Provide the [X, Y] coordinate of the cell's center where the given text is located.  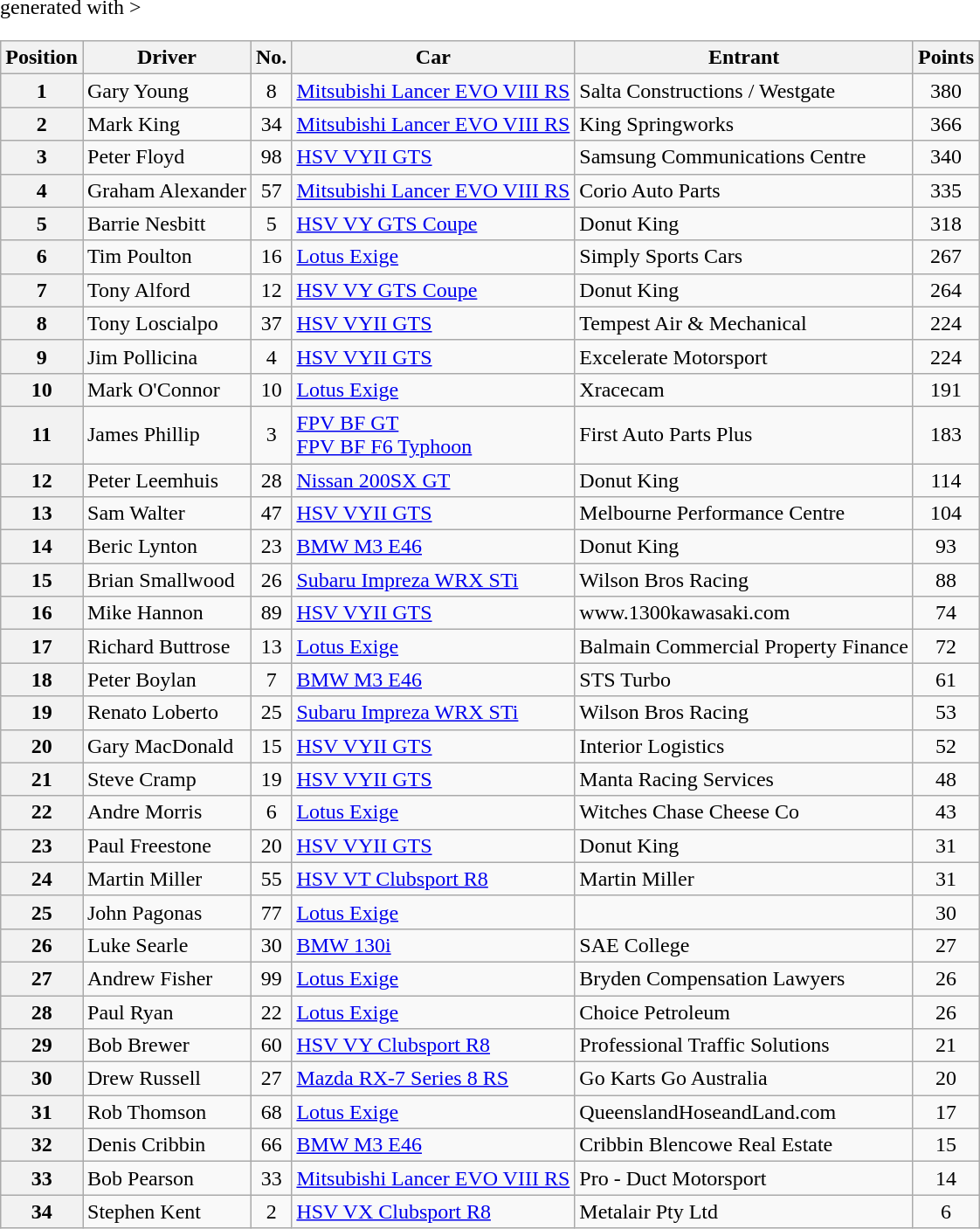
Metalair Pty Ltd [744, 1212]
318 [945, 224]
Bob Brewer [166, 1046]
No. [271, 58]
Drew Russell [166, 1079]
Position [42, 58]
47 [271, 514]
88 [945, 580]
99 [271, 978]
Denis Cribbin [166, 1145]
Bob Pearson [166, 1178]
24 [42, 879]
Car [433, 58]
Nissan 200SX GT [433, 480]
Mark King [166, 124]
Bryden Compensation Lawyers [744, 978]
Excelerate Motorsport [744, 356]
Beric Lynton [166, 547]
Sam Walter [166, 514]
335 [945, 190]
93 [945, 547]
Mark O'Connor [166, 390]
SAE College [744, 945]
Manta Racing Services [744, 779]
340 [945, 157]
Paul Freestone [166, 846]
First Auto Parts Plus [744, 435]
Simply Sports Cars [744, 257]
9 [42, 356]
Renato Loberto [166, 713]
Corio Auto Parts [744, 190]
366 [945, 124]
53 [945, 713]
Rob Thomson [166, 1112]
66 [271, 1145]
89 [271, 613]
114 [945, 480]
104 [945, 514]
61 [945, 680]
74 [945, 613]
Interior Logistics [744, 746]
98 [271, 157]
Mazda RX-7 Series 8 RS [433, 1079]
48 [945, 779]
Jim Pollicina [166, 356]
Cribbin Blencowe Real Estate [744, 1145]
60 [271, 1046]
Salta Constructions / Westgate [744, 91]
191 [945, 390]
32 [42, 1145]
Andrew Fisher [166, 978]
267 [945, 257]
Tony Alford [166, 290]
18 [42, 680]
BMW 130i [433, 945]
FPV BF GT FPV BF F6 Typhoon [433, 435]
Stephen Kent [166, 1212]
STS Turbo [744, 680]
Xracecam [744, 390]
55 [271, 879]
57 [271, 190]
Samsung Communications Centre [744, 157]
Points [945, 58]
James Phillip [166, 435]
380 [945, 91]
Barrie Nesbitt [166, 224]
Balmain Commercial Property Finance [744, 646]
Driver [166, 58]
Gary MacDonald [166, 746]
43 [945, 812]
Gary Young [166, 91]
Paul Ryan [166, 1012]
Peter Boylan [166, 680]
Andre Morris [166, 812]
Witches Chase Cheese Co [744, 812]
Professional Traffic Solutions [744, 1046]
Pro - Duct Motorsport [744, 1178]
Tempest Air & Mechanical [744, 323]
Melbourne Performance Centre [744, 514]
264 [945, 290]
John Pagonas [166, 912]
HSV VY Clubsport R8 [433, 1046]
183 [945, 435]
QueenslandHoseandLand.com [744, 1112]
1 [42, 91]
77 [271, 912]
Peter Floyd [166, 157]
Peter Leemhuis [166, 480]
Tony Loscialpo [166, 323]
Brian Smallwood [166, 580]
HSV VX Clubsport R8 [433, 1212]
37 [271, 323]
King Springworks [744, 124]
www.1300kawasaki.com [744, 613]
Tim Poulton [166, 257]
Mike Hannon [166, 613]
11 [42, 435]
Richard Buttrose [166, 646]
29 [42, 1046]
Graham Alexander [166, 190]
Entrant [744, 58]
72 [945, 646]
Go Karts Go Australia [744, 1079]
52 [945, 746]
Luke Searle [166, 945]
Steve Cramp [166, 779]
Choice Petroleum [744, 1012]
HSV VT Clubsport R8 [433, 879]
68 [271, 1112]
